Capture the cell that displays the provided text and extract its (X, Y) central coordinate. 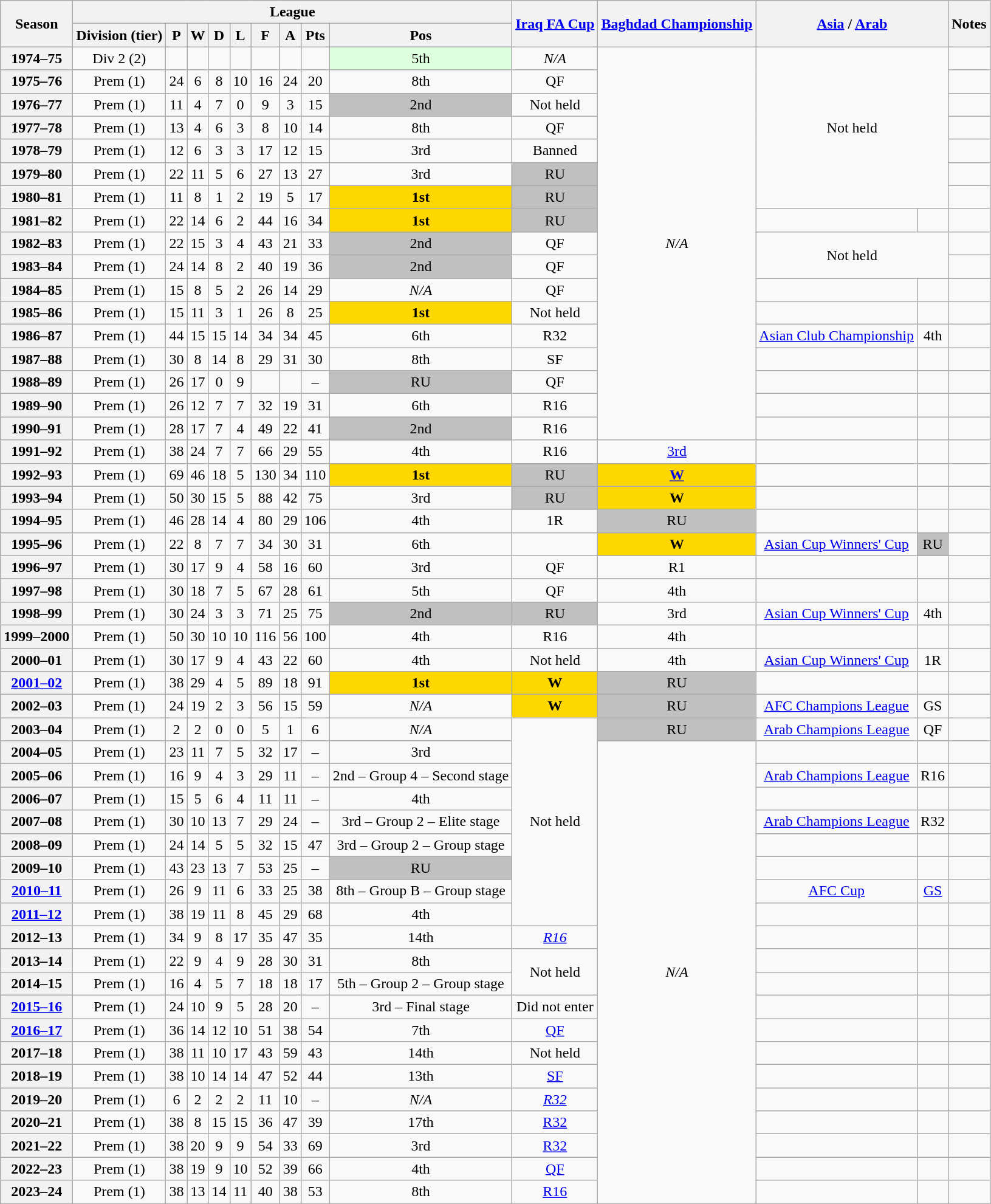
Asian Club Championship (837, 336)
1976–77 (36, 105)
2007–08 (36, 822)
1975–76 (36, 81)
1999–2000 (36, 636)
2011–12 (36, 914)
42 (290, 498)
80 (265, 521)
2016–17 (36, 1030)
1998–99 (36, 613)
3rd – Group 2 – Group stage (420, 845)
Pos (420, 35)
49 (265, 428)
1990–91 (36, 428)
13th (420, 1076)
67 (265, 590)
1974–75 (36, 58)
2004–05 (36, 752)
2nd – Group 4 – Second stage (420, 776)
1996–97 (36, 567)
1991–92 (36, 452)
1979–80 (36, 174)
P (176, 35)
2005–06 (36, 776)
Div 2 (2) (119, 58)
2002–03 (36, 706)
Season (36, 24)
A (290, 35)
1982–83 (36, 243)
89 (265, 683)
1985–86 (36, 313)
2009–10 (36, 868)
2012–13 (36, 937)
2013–14 (36, 960)
2015–16 (36, 1006)
Notes (969, 24)
Asia / Arab (852, 24)
2003–04 (36, 729)
1981–82 (36, 220)
2022–23 (36, 1169)
2020–21 (36, 1123)
Division (tier) (119, 35)
61 (315, 590)
130 (265, 475)
1984–85 (36, 290)
2021–22 (36, 1146)
1977–78 (36, 128)
Banned (555, 151)
League (293, 12)
3rd – Final stage (420, 1006)
2019–20 (36, 1099)
R1 (677, 567)
1983–84 (36, 266)
7th (420, 1030)
2000–01 (36, 659)
1978–79 (36, 151)
1986–87 (36, 336)
Iraq FA Cup (555, 24)
Baghdad Championship (677, 24)
Pts (315, 35)
2001–02 (36, 683)
D (219, 35)
2006–07 (36, 799)
2014–15 (36, 983)
2018–19 (36, 1076)
AFC Champions League (837, 706)
1992–93 (36, 475)
5th – Group 2 – Group stage (420, 983)
91 (315, 683)
L (241, 35)
1988–89 (36, 382)
1989–90 (36, 405)
41 (315, 428)
55 (315, 452)
100 (315, 636)
Did not enter (555, 1006)
AFC Cup (837, 891)
88 (265, 498)
3rd – Group 2 – Elite stage (420, 822)
2008–09 (36, 845)
71 (265, 613)
1997–98 (36, 590)
51 (265, 1030)
F (265, 35)
8th – Group B – Group stage (420, 891)
68 (315, 914)
2023–24 (36, 1192)
21 (290, 243)
17th (420, 1123)
106 (315, 521)
1980–81 (36, 197)
1993–94 (36, 498)
2010–11 (36, 891)
1995–96 (36, 544)
116 (265, 636)
2017–18 (36, 1053)
110 (315, 475)
1987–88 (36, 359)
1994–95 (36, 521)
58 (265, 567)
